Determine the [X, Y] coordinate at the center of the cell enclosing the given text.  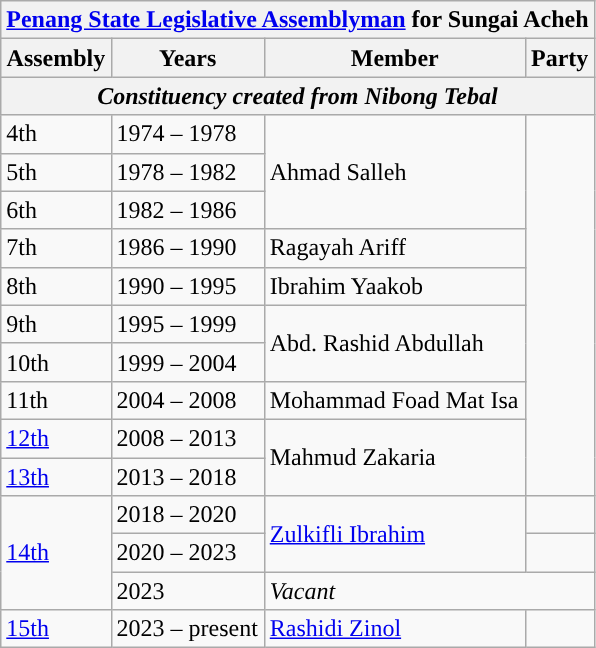
2020 – 2023 [188, 553]
Ragayah Ariff [394, 248]
8th [56, 286]
2008 – 2013 [188, 438]
2004 – 2008 [188, 400]
2023 [188, 591]
Ahmad Salleh [394, 172]
15th [56, 629]
1999 – 2004 [188, 362]
6th [56, 210]
Member [394, 58]
Zulkifli Ibrahim [394, 534]
10th [56, 362]
1974 – 1978 [188, 134]
11th [56, 400]
4th [56, 134]
2023 – present [188, 629]
1995 – 1999 [188, 324]
Mahmud Zakaria [394, 457]
Party [560, 58]
Mohammad Foad Mat Isa [394, 400]
Ibrahim Yaakob [394, 286]
5th [56, 172]
12th [56, 438]
1982 – 1986 [188, 210]
Rashidi Zinol [394, 629]
Assembly [56, 58]
Penang State Legislative Assemblyman for Sungai Acheh [298, 20]
Abd. Rashid Abdullah [394, 343]
Constituency created from Nibong Tebal [298, 96]
2013 – 2018 [188, 477]
Years [188, 58]
9th [56, 324]
Vacant [429, 591]
1986 – 1990 [188, 248]
14th [56, 553]
1978 – 1982 [188, 172]
13th [56, 477]
1990 – 1995 [188, 286]
2018 – 2020 [188, 515]
7th [56, 248]
